Capture the cell that displays the provided text and extract its [x, y] central coordinate. 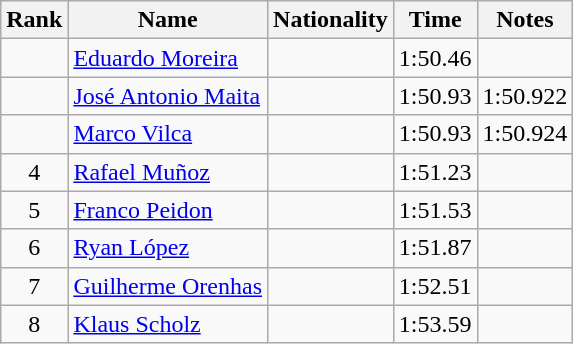
Klaus Scholz [168, 324]
8 [34, 324]
6 [34, 248]
Notes [525, 20]
Franco Peidon [168, 210]
4 [34, 172]
1:53.59 [435, 324]
Marco Vilca [168, 134]
Eduardo Moreira [168, 58]
Rank [34, 20]
1:50.922 [525, 96]
1:51.23 [435, 172]
Name [168, 20]
Nationality [331, 20]
1:51.53 [435, 210]
1:51.87 [435, 248]
Time [435, 20]
Rafael Muñoz [168, 172]
5 [34, 210]
José Antonio Maita [168, 96]
1:50.924 [525, 134]
7 [34, 286]
Ryan López [168, 248]
1:52.51 [435, 286]
Guilherme Orenhas [168, 286]
1:50.46 [435, 58]
